For the text-containing cell, return its midpoint in [X, Y] coordinate format. 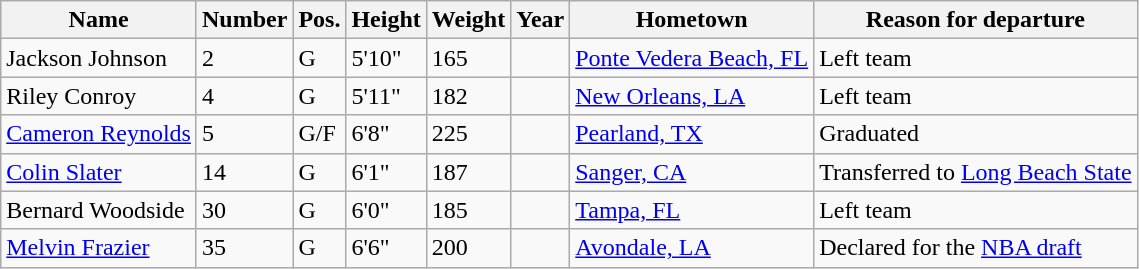
6'8" [386, 134]
New Orleans, LA [692, 96]
Pos. [320, 20]
Melvin Frazier [99, 248]
14 [244, 172]
30 [244, 210]
Declared for the NBA draft [976, 248]
200 [468, 248]
Weight [468, 20]
2 [244, 58]
Cameron Reynolds [99, 134]
Riley Conroy [99, 96]
225 [468, 134]
6'6" [386, 248]
5'11" [386, 96]
Bernard Woodside [99, 210]
182 [468, 96]
5'10" [386, 58]
4 [244, 96]
Tampa, FL [692, 210]
Number [244, 20]
5 [244, 134]
165 [468, 58]
Colin Slater [99, 172]
Transferred to Long Beach State [976, 172]
G/F [320, 134]
Reason for departure [976, 20]
185 [468, 210]
Jackson Johnson [99, 58]
Name [99, 20]
Pearland, TX [692, 134]
6'1" [386, 172]
187 [468, 172]
Sanger, CA [692, 172]
Year [540, 20]
Graduated [976, 134]
Avondale, LA [692, 248]
Height [386, 20]
Hometown [692, 20]
6'0" [386, 210]
Ponte Vedera Beach, FL [692, 58]
35 [244, 248]
